Return the [X, Y] coordinate for the center point of the cell that contains the specified text.  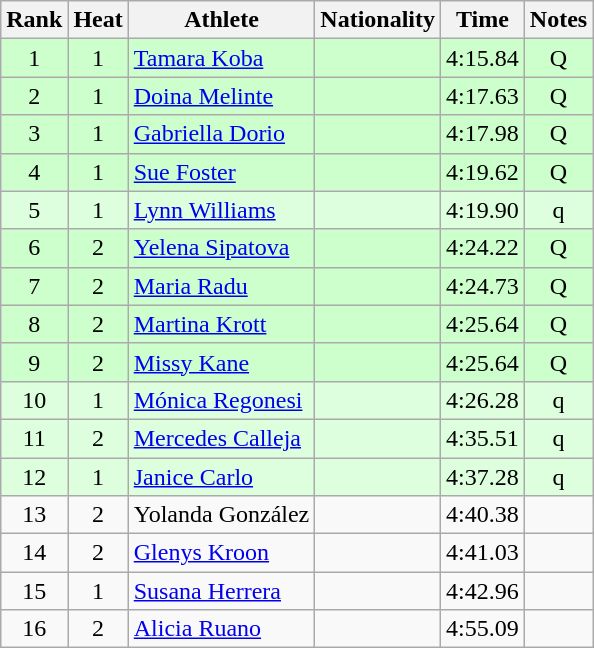
13 [34, 515]
3 [34, 134]
4 [34, 172]
Athlete [222, 20]
4:17.98 [483, 134]
4:19.90 [483, 210]
Gabriella Dorio [222, 134]
4:24.22 [483, 248]
4:35.51 [483, 438]
4:19.62 [483, 172]
Yolanda González [222, 515]
Heat [98, 20]
16 [34, 629]
14 [34, 553]
Tamara Koba [222, 58]
Doina Melinte [222, 96]
12 [34, 477]
15 [34, 591]
Maria Radu [222, 286]
Rank [34, 20]
4:42.96 [483, 591]
Missy Kane [222, 362]
Martina Krott [222, 324]
8 [34, 324]
Yelena Sipatova [222, 248]
Mercedes Calleja [222, 438]
4:41.03 [483, 553]
Mónica Regonesi [222, 400]
4:40.38 [483, 515]
Lynn Williams [222, 210]
4:24.73 [483, 286]
Sue Foster [222, 172]
Alicia Ruano [222, 629]
Susana Herrera [222, 591]
6 [34, 248]
10 [34, 400]
4:17.63 [483, 96]
4:37.28 [483, 477]
Janice Carlo [222, 477]
Notes [558, 20]
9 [34, 362]
5 [34, 210]
4:55.09 [483, 629]
Glenys Kroon [222, 553]
4:15.84 [483, 58]
7 [34, 286]
11 [34, 438]
4:26.28 [483, 400]
Time [483, 20]
Nationality [378, 20]
